Extract the (x, y) coordinate from the center of the cell holding the provided text.  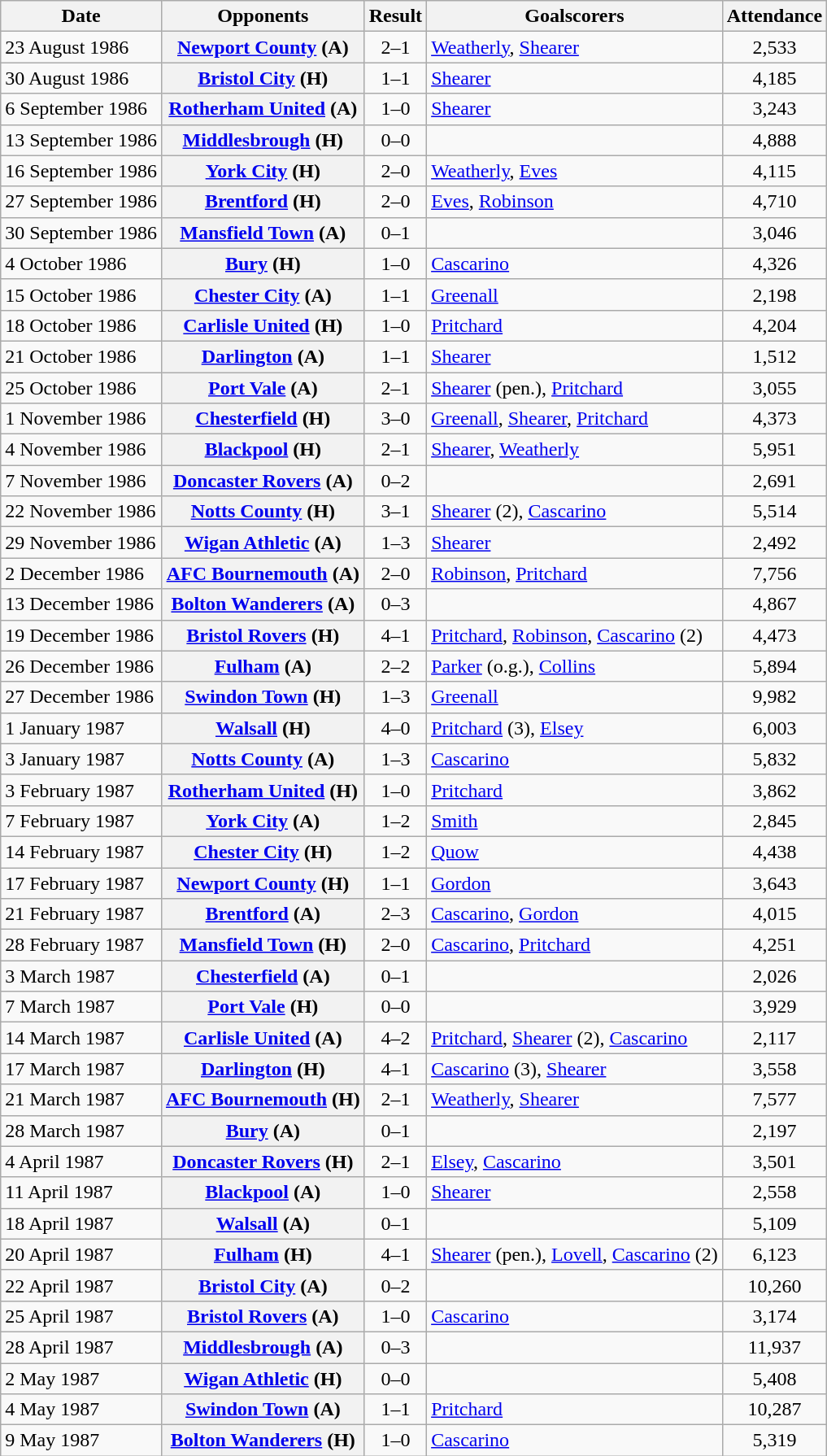
Rotherham United (A) (263, 109)
4,015 (774, 914)
2,558 (774, 1192)
21 February 1987 (81, 914)
Cascarino (3), Shearer (575, 1069)
14 February 1987 (81, 852)
9 May 1987 (81, 1441)
6,123 (774, 1254)
Wigan Athletic (H) (263, 1379)
2,117 (774, 1038)
5,832 (774, 759)
Pritchard, Shearer (2), Cascarino (575, 1038)
28 February 1987 (81, 945)
7,756 (774, 573)
Robinson, Pritchard (575, 573)
Shearer, Weatherly (575, 450)
5,109 (774, 1223)
Carlisle United (H) (263, 325)
3,929 (774, 1007)
4,710 (774, 202)
Elsey, Cascarino (575, 1162)
AFC Bournemouth (H) (263, 1100)
5,408 (774, 1379)
Date (81, 16)
5,319 (774, 1441)
Quow (575, 852)
2–2 (395, 666)
AFC Bournemouth (A) (263, 573)
3,862 (774, 790)
4,185 (774, 78)
Bristol Rovers (H) (263, 635)
Fulham (A) (263, 666)
30 August 1986 (81, 78)
2,845 (774, 821)
3,243 (774, 109)
4,373 (774, 419)
26 December 1986 (81, 666)
2,026 (774, 976)
Rotherham United (H) (263, 790)
4–0 (395, 728)
3,055 (774, 388)
6 September 1986 (81, 109)
Middlesbrough (A) (263, 1347)
York City (H) (263, 171)
2 December 1986 (81, 573)
3–1 (395, 512)
Bristol City (H) (263, 78)
Pritchard, Robinson, Cascarino (2) (575, 635)
Doncaster Rovers (A) (263, 481)
4 May 1987 (81, 1410)
5,951 (774, 450)
3,643 (774, 883)
Result (395, 16)
Wigan Athletic (A) (263, 543)
Fulham (H) (263, 1254)
21 October 1986 (81, 356)
25 April 1987 (81, 1316)
Chesterfield (A) (263, 976)
27 December 1986 (81, 697)
3,558 (774, 1069)
5,514 (774, 512)
17 February 1987 (81, 883)
1 January 1987 (81, 728)
Swindon Town (H) (263, 697)
7 February 1987 (81, 821)
Blackpool (A) (263, 1192)
7 November 1986 (81, 481)
Blackpool (H) (263, 450)
18 April 1987 (81, 1223)
4,251 (774, 945)
2,533 (774, 47)
22 November 1986 (81, 512)
Chester City (H) (263, 852)
1 November 1986 (81, 419)
Gordon (575, 883)
4,438 (774, 852)
1,512 (774, 356)
Shearer (2), Cascarino (575, 512)
28 March 1987 (81, 1131)
Attendance (774, 16)
Darlington (A) (263, 356)
Shearer (pen.), Pritchard (575, 388)
4,115 (774, 171)
16 September 1986 (81, 171)
Chesterfield (H) (263, 419)
30 September 1986 (81, 233)
Weatherly, Eves (575, 171)
Opponents (263, 16)
17 March 1987 (81, 1069)
Bury (A) (263, 1131)
Mansfield Town (A) (263, 233)
Newport County (H) (263, 883)
Swindon Town (A) (263, 1410)
Parker (o.g.), Collins (575, 666)
15 October 1986 (81, 294)
Walsall (A) (263, 1223)
Shearer (pen.), Lovell, Cascarino (2) (575, 1254)
4 October 1986 (81, 264)
13 December 1986 (81, 604)
2,691 (774, 481)
Cascarino, Gordon (575, 914)
Mansfield Town (H) (263, 945)
Eves, Robinson (575, 202)
6,003 (774, 728)
7,577 (774, 1100)
14 March 1987 (81, 1038)
Walsall (H) (263, 728)
Bristol Rovers (A) (263, 1316)
19 December 1986 (81, 635)
Greenall, Shearer, Pritchard (575, 419)
Notts County (A) (263, 759)
4,204 (774, 325)
18 October 1986 (81, 325)
Newport County (A) (263, 47)
Chester City (A) (263, 294)
2 May 1987 (81, 1379)
Port Vale (H) (263, 1007)
York City (A) (263, 821)
4,888 (774, 140)
Carlisle United (A) (263, 1038)
Port Vale (A) (263, 388)
Smith (575, 821)
10,287 (774, 1410)
4,867 (774, 604)
Bristol City (A) (263, 1285)
Pritchard (3), Elsey (575, 728)
25 October 1986 (81, 388)
28 April 1987 (81, 1347)
4,473 (774, 635)
2,492 (774, 543)
Doncaster Rovers (H) (263, 1162)
21 March 1987 (81, 1100)
4 April 1987 (81, 1162)
3 March 1987 (81, 976)
Goalscorers (575, 16)
Middlesbrough (H) (263, 140)
Brentford (A) (263, 914)
22 April 1987 (81, 1285)
9,982 (774, 697)
4 November 1986 (81, 450)
Notts County (H) (263, 512)
3,174 (774, 1316)
20 April 1987 (81, 1254)
7 March 1987 (81, 1007)
3–0 (395, 419)
Bolton Wanderers (A) (263, 604)
13 September 1986 (81, 140)
4–2 (395, 1038)
2–3 (395, 914)
Bury (H) (263, 264)
5,894 (774, 666)
11 April 1987 (81, 1192)
29 November 1986 (81, 543)
3,501 (774, 1162)
3,046 (774, 233)
2,197 (774, 1131)
10,260 (774, 1285)
11,937 (774, 1347)
2,198 (774, 294)
4,326 (774, 264)
27 September 1986 (81, 202)
3 February 1987 (81, 790)
Bolton Wanderers (H) (263, 1441)
Brentford (H) (263, 202)
Cascarino, Pritchard (575, 945)
Darlington (H) (263, 1069)
23 August 1986 (81, 47)
3 January 1987 (81, 759)
